Return the (x, y) coordinate for the center point of the cell that contains the specified text.  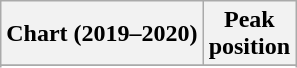
Chart (2019–2020) (102, 34)
Peakposition (249, 34)
